Detect which cell encompasses the target text, then output its (X, Y) center coordinate. 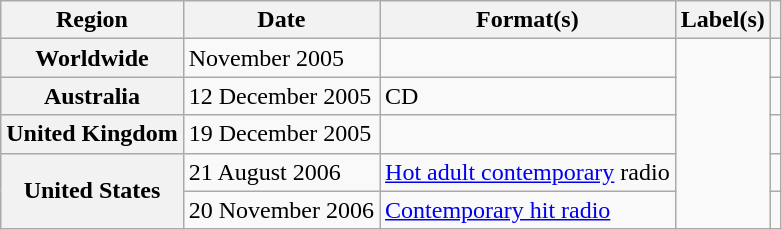
21 August 2006 (281, 172)
Australia (92, 96)
Hot adult contemporary radio (528, 172)
Label(s) (722, 20)
20 November 2006 (281, 210)
CD (528, 96)
Worldwide (92, 58)
Date (281, 20)
November 2005 (281, 58)
Format(s) (528, 20)
Region (92, 20)
19 December 2005 (281, 134)
United Kingdom (92, 134)
United States (92, 191)
12 December 2005 (281, 96)
Contemporary hit radio (528, 210)
